From the cell containing the given text, extract its center point as [x, y] coordinate. 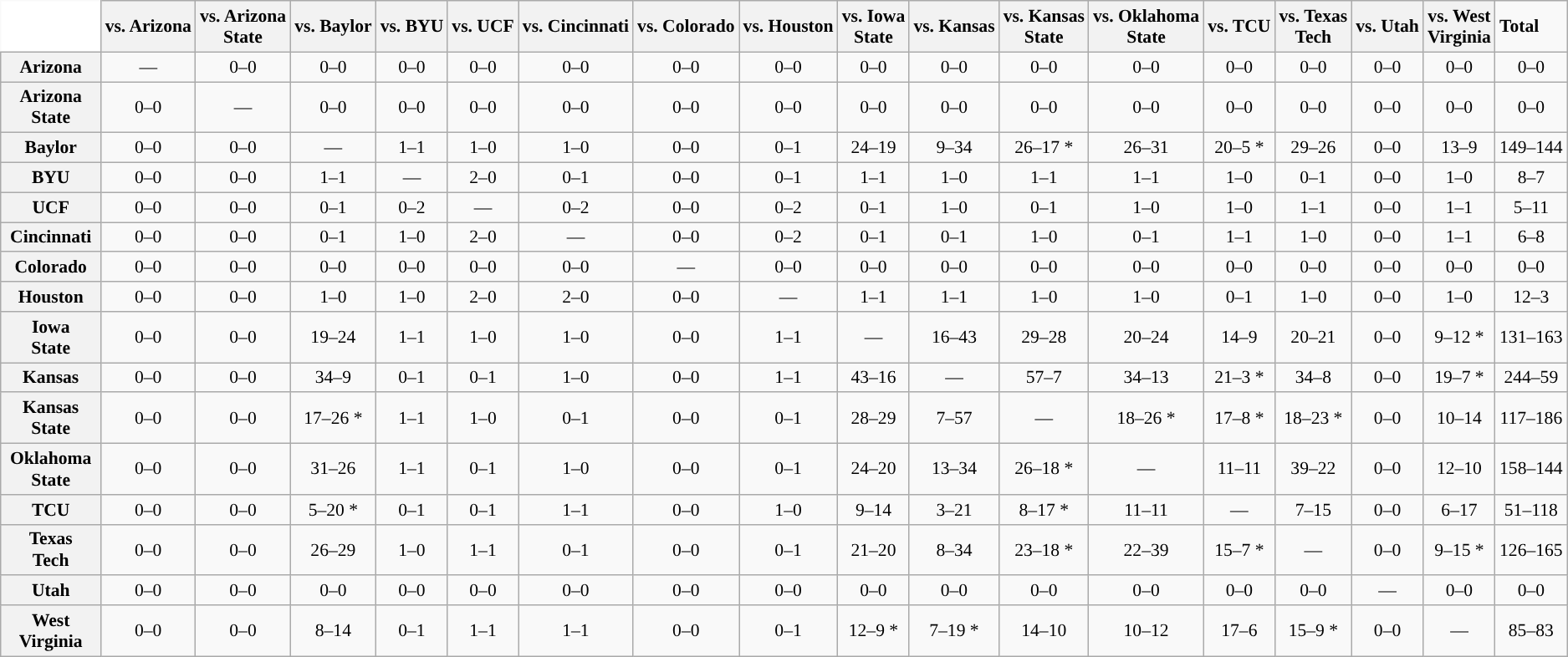
20–24 [1146, 338]
24–20 [874, 470]
39–22 [1313, 470]
21–20 [874, 550]
KansasState [51, 418]
Colorado [51, 267]
IowaState [51, 338]
Cincinnati [51, 237]
10–12 [1146, 630]
6–8 [1531, 237]
Total [1531, 27]
WestVirginia [51, 630]
vs. KansasState [1044, 27]
131–163 [1531, 338]
29–26 [1313, 148]
3–21 [953, 510]
vs. BYU [412, 27]
Baylor [51, 148]
15–9 * [1313, 630]
vs. UCF [483, 27]
34–9 [333, 378]
BYU [51, 178]
9–34 [953, 148]
Utah [51, 591]
34–8 [1313, 378]
8–14 [333, 630]
7–15 [1313, 510]
vs. Colorado [686, 27]
20–5 * [1239, 148]
17–26 * [333, 418]
vs. Utah [1387, 27]
8–34 [953, 550]
TCU [51, 510]
Kansas [51, 378]
51–118 [1531, 510]
21–3 * [1239, 378]
12–3 [1531, 297]
57–7 [1044, 378]
26–29 [333, 550]
18–23 * [1313, 418]
19–7 * [1459, 378]
Arizona [51, 67]
vs. WestVirginia [1459, 27]
OklahomaState [51, 470]
8–7 [1531, 178]
6–17 [1459, 510]
9–15 * [1459, 550]
vs. ArizonaState [243, 27]
20–21 [1313, 338]
7–57 [953, 418]
Houston [51, 297]
9–14 [874, 510]
43–16 [874, 378]
26–31 [1146, 148]
12–10 [1459, 470]
vs. TexasTech [1313, 27]
34–13 [1146, 378]
13–9 [1459, 148]
10–14 [1459, 418]
5–11 [1531, 207]
244–59 [1531, 378]
vs. TCU [1239, 27]
14–9 [1239, 338]
13–34 [953, 470]
26–18 * [1044, 470]
22–39 [1146, 550]
28–29 [874, 418]
19–24 [333, 338]
29–28 [1044, 338]
9–12 * [1459, 338]
16–43 [953, 338]
UCF [51, 207]
vs. Houston [789, 27]
ArizonaState [51, 107]
vs. Arizona [149, 27]
126–165 [1531, 550]
17–6 [1239, 630]
7–19 * [953, 630]
12–9 * [874, 630]
31–26 [333, 470]
18–26 * [1146, 418]
117–186 [1531, 418]
TexasTech [51, 550]
17–8 * [1239, 418]
vs. Cincinnati [575, 27]
5–20 * [333, 510]
26–17 * [1044, 148]
23–18 * [1044, 550]
vs. IowaState [874, 27]
149–144 [1531, 148]
14–10 [1044, 630]
24–19 [874, 148]
vs. Baylor [333, 27]
15–7 * [1239, 550]
vs. OklahomaState [1146, 27]
85–83 [1531, 630]
158–144 [1531, 470]
8–17 * [1044, 510]
vs. Kansas [953, 27]
